Output the (x, y) coordinate of the center of the cell containing the given text.  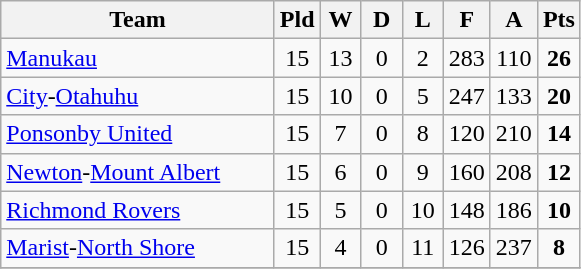
Pts (558, 20)
186 (514, 210)
2 (422, 58)
L (422, 20)
F (466, 20)
210 (514, 134)
12 (558, 172)
W (340, 20)
160 (466, 172)
283 (466, 58)
237 (514, 248)
Ponsonby United (138, 134)
Marist-North Shore (138, 248)
Manukau (138, 58)
148 (466, 210)
13 (340, 58)
Newton-Mount Albert (138, 172)
Pld (297, 20)
9 (422, 172)
6 (340, 172)
D (382, 20)
14 (558, 134)
208 (514, 172)
Richmond Rovers (138, 210)
A (514, 20)
4 (340, 248)
7 (340, 134)
11 (422, 248)
City-Otahuhu (138, 96)
126 (466, 248)
247 (466, 96)
133 (514, 96)
26 (558, 58)
20 (558, 96)
Team (138, 20)
120 (466, 134)
110 (514, 58)
